From the cell containing the given text, extract its center point as (X, Y) coordinate. 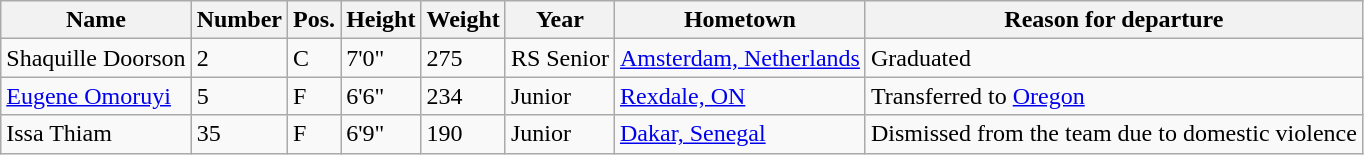
Eugene Omoruyi (96, 96)
35 (239, 134)
2 (239, 58)
Dakar, Senegal (740, 134)
Weight (463, 20)
Reason for departure (1114, 20)
Issa Thiam (96, 134)
Shaquille Doorson (96, 58)
Rexdale, ON (740, 96)
Amsterdam, Netherlands (740, 58)
234 (463, 96)
6'9" (381, 134)
Name (96, 20)
Hometown (740, 20)
275 (463, 58)
7'0" (381, 58)
Height (381, 20)
Dismissed from the team due to domestic violence (1114, 134)
190 (463, 134)
Year (560, 20)
Transferred to Oregon (1114, 96)
RS Senior (560, 58)
5 (239, 96)
Pos. (314, 20)
6'6" (381, 96)
C (314, 58)
Graduated (1114, 58)
Number (239, 20)
